Return the (x, y) coordinate for the center point of the cell that contains the specified text.  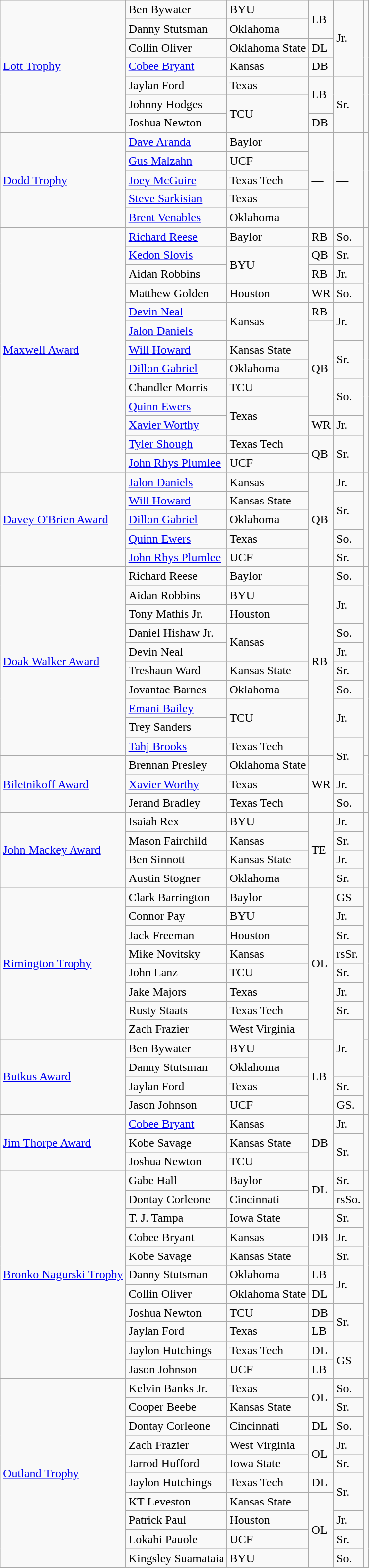
Tyler Shough (176, 444)
Lott Trophy (63, 66)
Matthew Golden (176, 293)
Gabe Hall (176, 1181)
John Lanz (176, 973)
Rusty Staats (176, 1010)
Tony Mathis Jr. (176, 614)
Gus Malzahn (176, 161)
Butkus Award (63, 1076)
Jim Thorpe Award (63, 1142)
Jake Majors (176, 992)
Joey McGuire (176, 180)
Outland Trophy (63, 1473)
Tahj Brooks (176, 746)
Jarrod Hufford (176, 1464)
Dave Aranda (176, 142)
Trey Sanders (176, 727)
TE (321, 850)
Dodd Trophy (63, 180)
Mason Fairchild (176, 841)
Chandler Morris (176, 387)
rsSo. (349, 1199)
Kedon Slovis (176, 255)
Kingsley Suamataia (176, 1558)
Daniel Hishaw Jr. (176, 633)
Clark Barrington (176, 897)
Steve Sarkisian (176, 198)
Jovantae Barnes (176, 690)
Brent Venables (176, 217)
Maxwell Award (63, 350)
John Mackey Award (63, 850)
Austin Stogner (176, 878)
Jerand Bradley (176, 803)
Patrick Paul (176, 1520)
Ben Sinnott (176, 860)
Kelvin Banks Jr. (176, 1388)
Cooper Beebe (176, 1407)
T. J. Tampa (176, 1218)
Davey O'Brien Award (63, 519)
Johnny Hodges (176, 104)
KT Leveston (176, 1502)
Lokahi Pauole (176, 1539)
Jack Freeman (176, 935)
Treshaun Ward (176, 671)
Brennan Presley (176, 765)
Mike Novitsky (176, 954)
Isaiah Rex (176, 821)
Rimington Trophy (63, 963)
Emani Bailey (176, 708)
rsSr. (349, 954)
Doak Walker Award (63, 662)
Connor Pay (176, 916)
GS. (349, 1105)
Biletnikoff Award (63, 784)
Bronko Nagurski Trophy (63, 1275)
